Find where the given text appears and provide that cell's center as [x, y] coordinate. 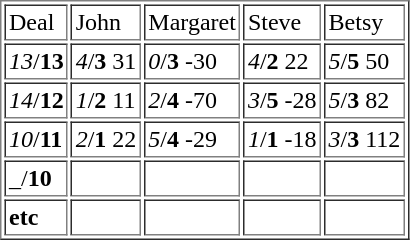
3/3 112 [364, 140]
4/2 22 [282, 62]
5/5 50 [364, 62]
13/13 [36, 62]
1/1 -18 [282, 140]
2/1 22 [106, 140]
etc [36, 218]
1/2 11 [106, 100]
Steve [282, 22]
Margaret [192, 22]
3/5 -28 [282, 100]
0/3 -30 [192, 62]
5/3 82 [364, 100]
_/10 [36, 178]
2/4 -70 [192, 100]
John [106, 22]
Deal [36, 22]
14/12 [36, 100]
4/3 31 [106, 62]
5/4 -29 [192, 140]
Betsy [364, 22]
10/11 [36, 140]
